For the text-containing cell, return its midpoint in [X, Y] coordinate format. 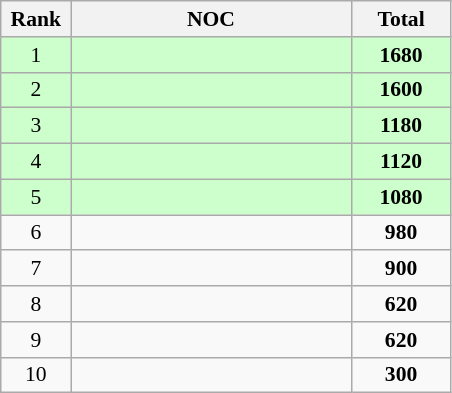
2 [36, 90]
Total [401, 19]
1600 [401, 90]
1180 [401, 126]
3 [36, 126]
NOC [211, 19]
7 [36, 269]
1 [36, 55]
9 [36, 340]
900 [401, 269]
1080 [401, 197]
6 [36, 233]
Rank [36, 19]
300 [401, 375]
980 [401, 233]
10 [36, 375]
1680 [401, 55]
5 [36, 197]
8 [36, 304]
4 [36, 162]
1120 [401, 162]
